Scan for the cell matching the given text and deliver its [x, y] coordinate at center. 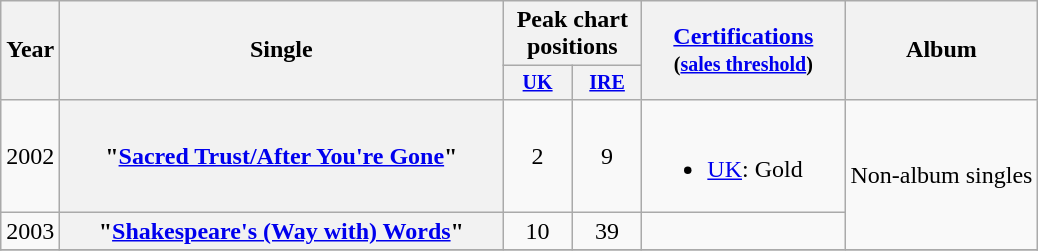
"Sacred Trust/After You're Gone" [282, 156]
Year [30, 50]
9 [606, 156]
UK [538, 82]
10 [538, 231]
Peak chartpositions [572, 34]
UK: Gold [744, 156]
"Shakespeare's (Way with) Words" [282, 231]
Certifications(sales threshold) [744, 50]
2002 [30, 156]
Non-album singles [942, 174]
39 [606, 231]
Single [282, 50]
2003 [30, 231]
Album [942, 50]
IRE [606, 82]
2 [538, 156]
